Detect which cell encompasses the target text, then output its (x, y) center coordinate. 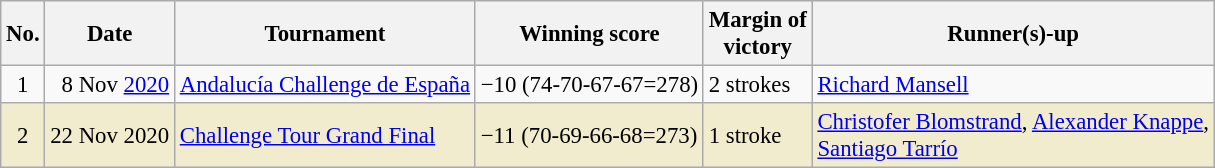
Christofer Blomstrand, Alexander Knappe, Santiago Tarrío (1013, 136)
2 strokes (758, 85)
−10 (74-70-67-67=278) (589, 85)
Runner(s)-up (1013, 34)
1 stroke (758, 136)
1 (23, 85)
Winning score (589, 34)
8 Nov 2020 (110, 85)
Andalucía Challenge de España (324, 85)
Challenge Tour Grand Final (324, 136)
−11 (70-69-66-68=273) (589, 136)
Tournament (324, 34)
22 Nov 2020 (110, 136)
No. (23, 34)
2 (23, 136)
Richard Mansell (1013, 85)
Date (110, 34)
Margin ofvictory (758, 34)
